Search for the cell housing the specified text and yield its [X, Y] center coordinate. 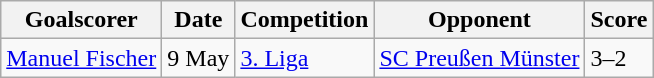
SC Preußen Münster [480, 58]
Date [198, 20]
3. Liga [304, 58]
Opponent [480, 20]
Score [619, 20]
3–2 [619, 58]
Competition [304, 20]
Goalscorer [82, 20]
9 May [198, 58]
Manuel Fischer [82, 58]
